Provide the [x, y] coordinate of the cell's center where the given text is located.  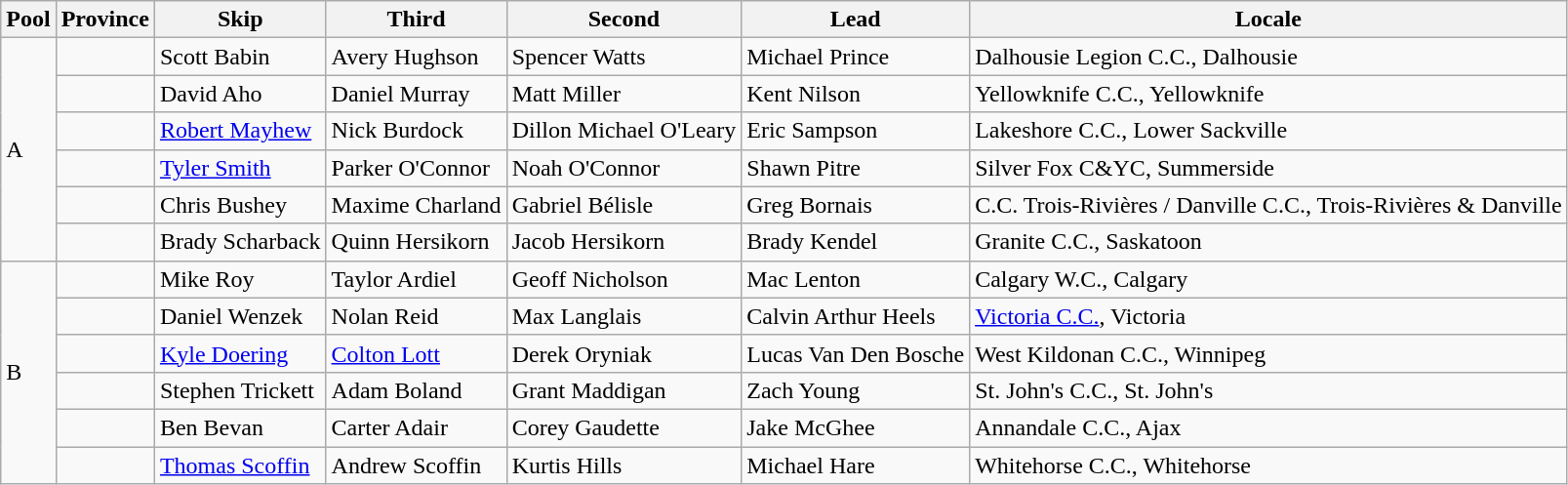
Grant Maddigan [624, 390]
Lead [856, 20]
Zach Young [856, 390]
Taylor Ardiel [416, 279]
Tyler Smith [240, 168]
Jake McGhee [856, 427]
Kyle Doering [240, 353]
A [28, 149]
Daniel Wenzek [240, 316]
Kurtis Hills [624, 465]
Shawn Pitre [856, 168]
Derek Oryniak [624, 353]
Jacob Hersikorn [624, 242]
Lucas Van Den Bosche [856, 353]
Brady Kendel [856, 242]
Geoff Nicholson [624, 279]
Skip [240, 20]
Locale [1268, 20]
Kent Nilson [856, 94]
Max Langlais [624, 316]
Andrew Scoffin [416, 465]
Corey Gaudette [624, 427]
David Aho [240, 94]
B [28, 372]
West Kildonan C.C., Winnipeg [1268, 353]
Calvin Arthur Heels [856, 316]
Michael Prince [856, 57]
C.C. Trois-Rivières / Danville C.C., Trois-Rivières & Danville [1268, 205]
Annandale C.C., Ajax [1268, 427]
Matt Miller [624, 94]
Parker O'Connor [416, 168]
Yellowknife C.C., Yellowknife [1268, 94]
Whitehorse C.C., Whitehorse [1268, 465]
Colton Lott [416, 353]
Greg Bornais [856, 205]
Pool [28, 20]
Spencer Watts [624, 57]
Third [416, 20]
Nick Burdock [416, 131]
Brady Scharback [240, 242]
St. John's C.C., St. John's [1268, 390]
Calgary W.C., Calgary [1268, 279]
Silver Fox C&YC, Summerside [1268, 168]
Avery Hughson [416, 57]
Michael Hare [856, 465]
Maxime Charland [416, 205]
Daniel Murray [416, 94]
Quinn Hersikorn [416, 242]
Thomas Scoffin [240, 465]
Dalhousie Legion C.C., Dalhousie [1268, 57]
Stephen Trickett [240, 390]
Gabriel Bélisle [624, 205]
Dillon Michael O'Leary [624, 131]
Eric Sampson [856, 131]
Chris Bushey [240, 205]
Granite C.C., Saskatoon [1268, 242]
Noah O'Connor [624, 168]
Second [624, 20]
Scott Babin [240, 57]
Nolan Reid [416, 316]
Carter Adair [416, 427]
Adam Boland [416, 390]
Robert Mayhew [240, 131]
Ben Bevan [240, 427]
Lakeshore C.C., Lower Sackville [1268, 131]
Mike Roy [240, 279]
Mac Lenton [856, 279]
Victoria C.C., Victoria [1268, 316]
Province [105, 20]
